Output the [X, Y] coordinate of the center of the cell containing the given text.  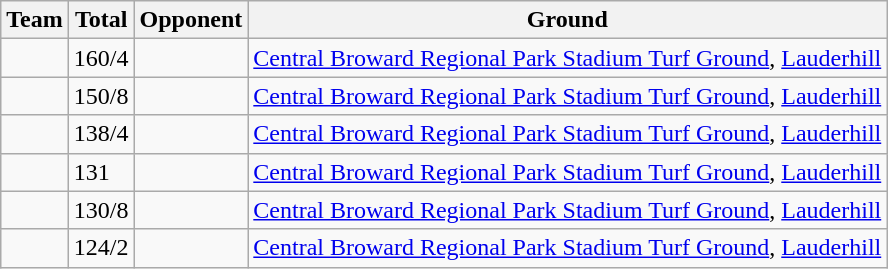
124/2 [101, 248]
Total [101, 20]
Opponent [191, 20]
150/8 [101, 96]
131 [101, 172]
160/4 [101, 58]
130/8 [101, 210]
Ground [568, 20]
138/4 [101, 134]
Team [35, 20]
